Find where the given text appears and provide that cell's center as (X, Y) coordinate. 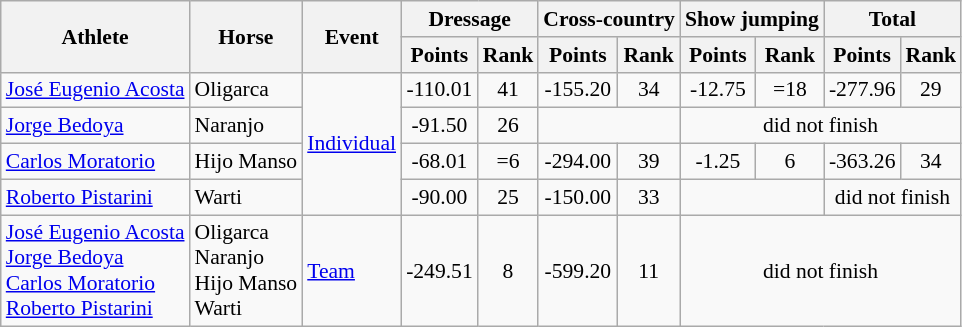
-294.00 (578, 162)
-68.01 (440, 162)
Team (352, 271)
-90.00 (440, 197)
Total (892, 19)
Carlos Moratorio (96, 162)
25 (508, 197)
Show jumping (752, 19)
33 (648, 197)
11 (648, 271)
6 (790, 162)
8 (508, 271)
-1.25 (718, 162)
Warti (246, 197)
29 (932, 90)
26 (508, 126)
-110.01 (440, 90)
OligarcaNaranjoHijo MansoWarti (246, 271)
-91.50 (440, 126)
José Eugenio AcostaJorge BedoyaCarlos MoratorioRoberto Pistarini (96, 271)
-599.20 (578, 271)
Event (352, 36)
Athlete (96, 36)
Jorge Bedoya (96, 126)
Naranjo (246, 126)
Horse (246, 36)
Dressage (470, 19)
=6 (508, 162)
=18 (790, 90)
39 (648, 162)
-249.51 (440, 271)
Oligarca (246, 90)
Hijo Manso (246, 162)
-12.75 (718, 90)
Roberto Pistarini (96, 197)
41 (508, 90)
Cross-country (609, 19)
-155.20 (578, 90)
-150.00 (578, 197)
Individual (352, 143)
José Eugenio Acosta (96, 90)
-277.96 (862, 90)
-363.26 (862, 162)
